Return the [x, y] coordinate for the center point of the cell that contains the specified text.  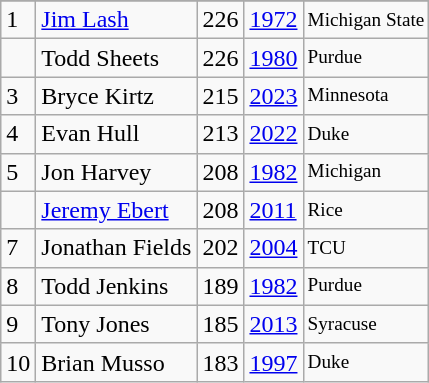
7 [18, 248]
Jonathan Fields [116, 248]
2004 [274, 248]
1 [18, 20]
TCU [366, 248]
215 [220, 96]
Brian Musso [116, 362]
Rice [366, 210]
2023 [274, 96]
Michigan State [366, 20]
2011 [274, 210]
1980 [274, 58]
8 [18, 286]
5 [18, 172]
Minnesota [366, 96]
4 [18, 134]
Bryce Kirtz [116, 96]
185 [220, 324]
Michigan [366, 172]
Tony Jones [116, 324]
1997 [274, 362]
Syracuse [366, 324]
213 [220, 134]
Todd Sheets [116, 58]
Evan Hull [116, 134]
Todd Jenkins [116, 286]
2013 [274, 324]
10 [18, 362]
Jon Harvey [116, 172]
202 [220, 248]
9 [18, 324]
2022 [274, 134]
Jim Lash [116, 20]
1972 [274, 20]
189 [220, 286]
183 [220, 362]
3 [18, 96]
Jeremy Ebert [116, 210]
